Capture the cell that displays the provided text and extract its [x, y] central coordinate. 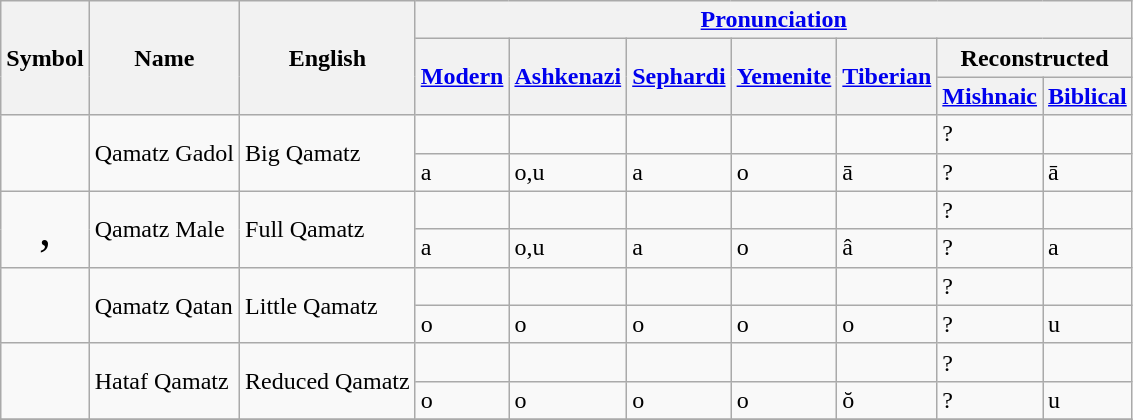
Modern [462, 77]
Reconstructed [1034, 58]
Little Qamatz [328, 305]
â [887, 248]
Big Qamatz [328, 153]
Ashkenazi [568, 77]
Full Qamatz [328, 229]
Biblical [1088, 96]
Mishnaic [990, 96]
Yemenite [784, 77]
English [328, 58]
Name [164, 58]
Tiberian [887, 77]
Hataf Qamatz [164, 381]
ŏ [887, 400]
Sephardi [679, 77]
Qamatz Male [164, 229]
Reduced Qamatz [328, 381]
, [45, 229]
Pronunciation [774, 20]
Symbol [45, 58]
Qamatz Qatan [164, 305]
Qamatz Gadol [164, 153]
